For the text-containing cell, return its midpoint in [X, Y] coordinate format. 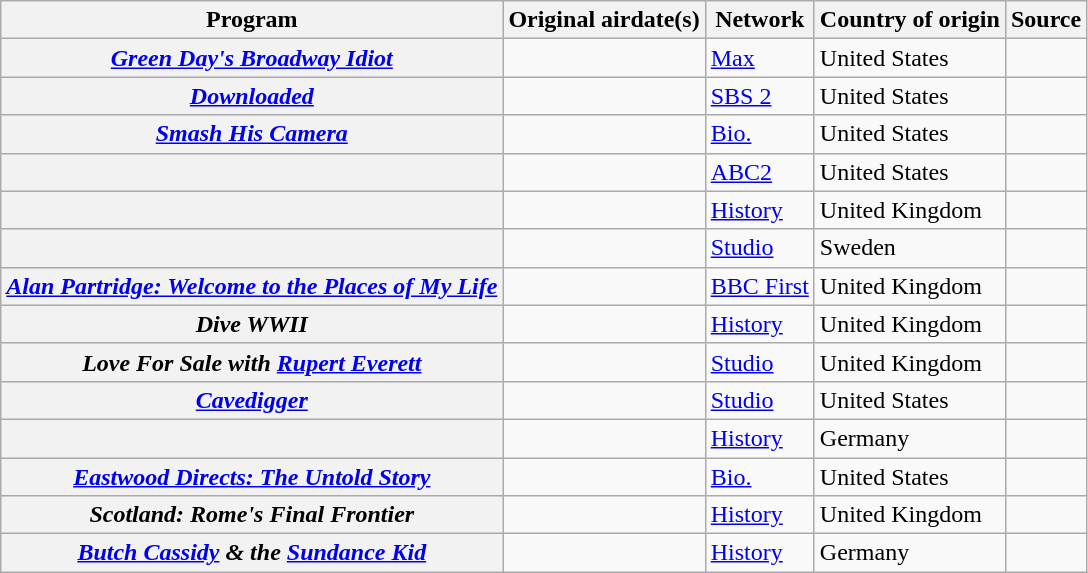
Downloaded [252, 96]
Alan Partridge: Welcome to the Places of My Life [252, 286]
Dive WWII [252, 324]
Butch Cassidy & the Sundance Kid [252, 553]
Eastwood Directs: The Untold Story [252, 477]
Green Day's Broadway Idiot [252, 58]
Source [1046, 20]
Program [252, 20]
BBC First [760, 286]
Country of origin [910, 20]
ABC2 [760, 172]
Smash His Camera [252, 134]
Network [760, 20]
Scotland: Rome's Final Frontier [252, 515]
Max [760, 58]
SBS 2 [760, 96]
Sweden [910, 248]
Love For Sale with Rupert Everett [252, 362]
Original airdate(s) [604, 20]
Cavedigger [252, 400]
